Capture the cell that displays the provided text and extract its [X, Y] central coordinate. 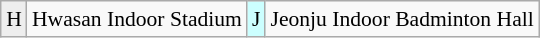
J [256, 19]
Jeonju Indoor Badminton Hall [402, 19]
Hwasan Indoor Stadium [137, 19]
H [14, 19]
